Find where the given text appears and provide that cell's center as [X, Y] coordinate. 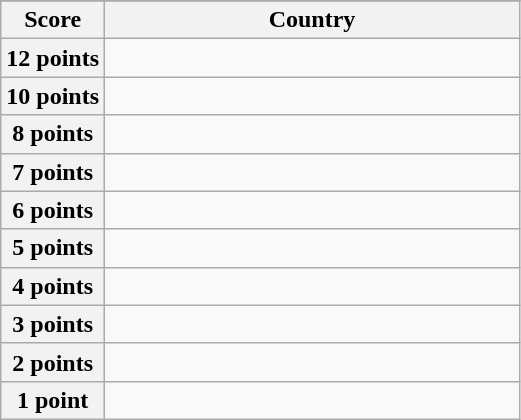
2 points [53, 362]
7 points [53, 172]
10 points [53, 96]
3 points [53, 324]
6 points [53, 210]
Score [53, 20]
5 points [53, 248]
8 points [53, 134]
1 point [53, 400]
4 points [53, 286]
Country [312, 20]
12 points [53, 58]
